Locate the cell with the specified text and output its [X, Y] center coordinate. 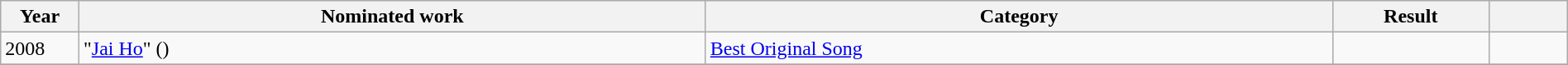
Result [1411, 17]
Nominated work [392, 17]
"Jai Ho" () [392, 48]
2008 [40, 48]
Category [1019, 17]
Year [40, 17]
Best Original Song [1019, 48]
